Scan for the cell matching the given text and deliver its [X, Y] coordinate at center. 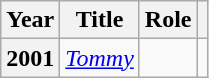
Tommy [100, 58]
Year [30, 20]
2001 [30, 58]
Role [168, 20]
Title [100, 20]
